Output the (x, y) coordinate of the center of the cell containing the given text.  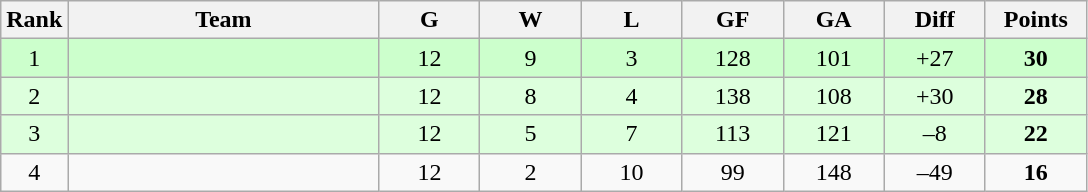
G (430, 20)
+27 (934, 58)
1 (34, 58)
22 (1036, 134)
138 (732, 96)
–8 (934, 134)
121 (834, 134)
10 (632, 172)
Rank (34, 20)
L (632, 20)
GF (732, 20)
113 (732, 134)
108 (834, 96)
9 (530, 58)
Diff (934, 20)
8 (530, 96)
+30 (934, 96)
128 (732, 58)
16 (1036, 172)
148 (834, 172)
W (530, 20)
–49 (934, 172)
Points (1036, 20)
7 (632, 134)
28 (1036, 96)
5 (530, 134)
101 (834, 58)
Team (224, 20)
GA (834, 20)
30 (1036, 58)
99 (732, 172)
